Provide the [x, y] coordinate of the cell's center where the given text is located.  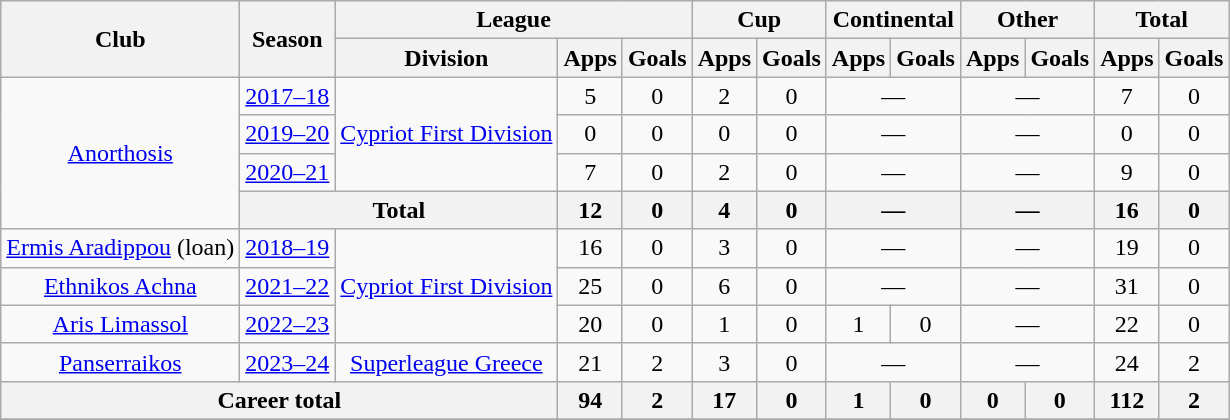
Season [288, 39]
9 [1127, 172]
2019–20 [288, 134]
Continental [893, 20]
2023–24 [288, 362]
2017–18 [288, 96]
4 [724, 210]
6 [724, 286]
31 [1127, 286]
22 [1127, 324]
2020–21 [288, 172]
2021–22 [288, 286]
Superleague Greece [446, 362]
2022–23 [288, 324]
League [514, 20]
19 [1127, 248]
94 [590, 400]
Ethnikos Achna [120, 286]
Other [1027, 20]
25 [590, 286]
Panserraikos [120, 362]
5 [590, 96]
Club [120, 39]
Aris Limassol [120, 324]
112 [1127, 400]
21 [590, 362]
Division [446, 58]
2018–19 [288, 248]
Anorthosis [120, 153]
12 [590, 210]
Cup [759, 20]
20 [590, 324]
17 [724, 400]
Career total [280, 400]
24 [1127, 362]
Ermis Aradippou (loan) [120, 248]
